Provide the [x, y] coordinate of the cell's center where the given text is located.  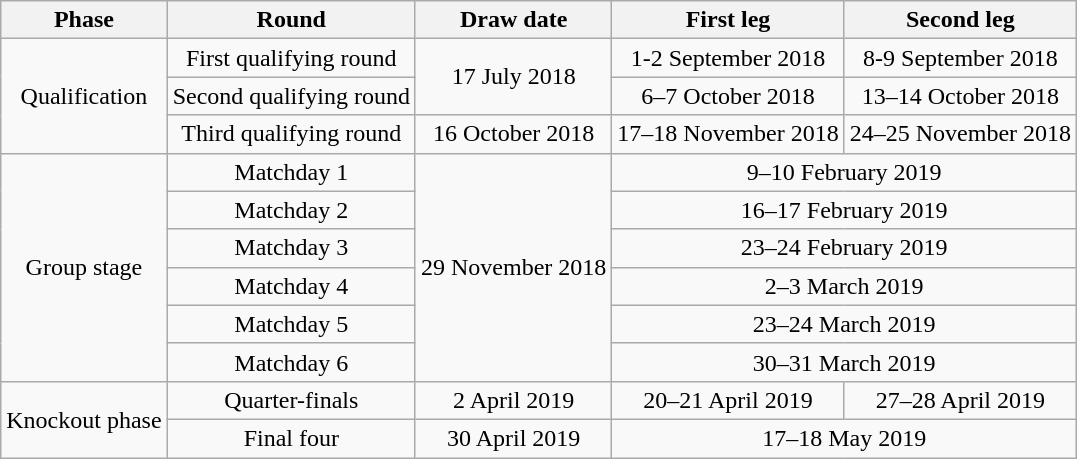
6–7 October 2018 [728, 96]
Knockout phase [84, 419]
23–24 February 2019 [844, 248]
9–10 February 2019 [844, 172]
13–14 October 2018 [960, 96]
Qualification [84, 96]
17–18 May 2019 [844, 438]
30 April 2019 [513, 438]
27–28 April 2019 [960, 400]
20–21 April 2019 [728, 400]
16–17 February 2019 [844, 210]
First qualifying round [291, 58]
24–25 November 2018 [960, 134]
Second leg [960, 20]
Matchday 2 [291, 210]
Final four [291, 438]
17–18 November 2018 [728, 134]
16 October 2018 [513, 134]
Matchday 6 [291, 362]
Second qualifying round [291, 96]
Group stage [84, 267]
Quarter-finals [291, 400]
Matchday 5 [291, 324]
1-2 September 2018 [728, 58]
Matchday 1 [291, 172]
Matchday 3 [291, 248]
8-9 September 2018 [960, 58]
30–31 March 2019 [844, 362]
Matchday 4 [291, 286]
2 April 2019 [513, 400]
29 November 2018 [513, 267]
Phase [84, 20]
17 July 2018 [513, 77]
2–3 March 2019 [844, 286]
23–24 March 2019 [844, 324]
Draw date [513, 20]
First leg [728, 20]
Third qualifying round [291, 134]
Round [291, 20]
